For the text-containing cell, return its midpoint in (x, y) coordinate format. 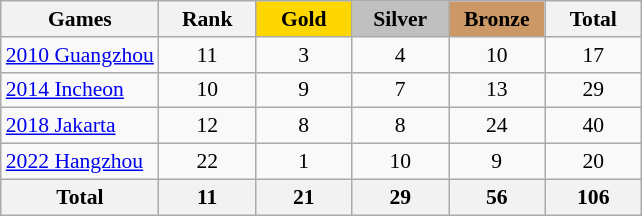
20 (594, 162)
1 (304, 162)
40 (594, 126)
3 (304, 55)
12 (208, 126)
2018 Jakarta (80, 126)
2010 Guangzhou (80, 55)
13 (496, 90)
Rank (208, 19)
106 (594, 197)
56 (496, 197)
Games (80, 19)
21 (304, 197)
2022 Hangzhou (80, 162)
Bronze (496, 19)
24 (496, 126)
17 (594, 55)
2014 Incheon (80, 90)
Silver (400, 19)
Gold (304, 19)
22 (208, 162)
7 (400, 90)
4 (400, 55)
